Locate the cell with the specified text and output its (x, y) center coordinate. 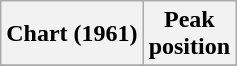
Peakposition (189, 34)
Chart (1961) (72, 34)
